Provide the (x, y) coordinate of the cell's center where the given text is located.  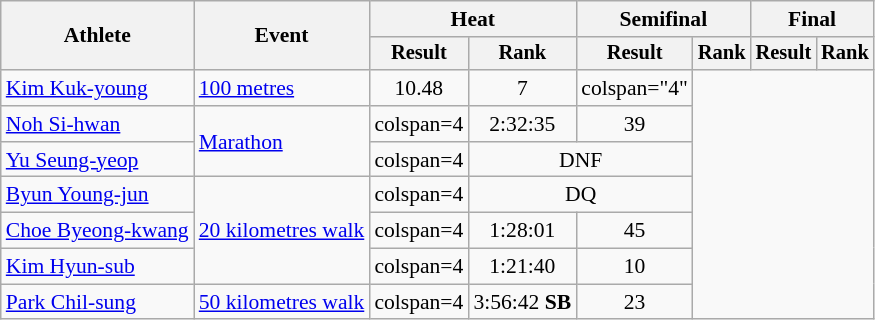
Noh Si-hwan (98, 124)
Choe Byeong-kwang (98, 231)
Kim Hyun-sub (98, 267)
Event (282, 36)
3:56:42 SB (522, 302)
39 (634, 124)
Semifinal (663, 19)
45 (634, 231)
Marathon (282, 142)
20 kilometres walk (282, 230)
Kim Kuk-young (98, 88)
colspan="4" (634, 88)
7 (522, 88)
DNF (580, 160)
10.48 (418, 88)
Yu Seung-yeop (98, 160)
1:21:40 (522, 267)
Athlete (98, 36)
100 metres (282, 88)
50 kilometres walk (282, 302)
23 (634, 302)
10 (634, 267)
Heat (472, 19)
2:32:35 (522, 124)
DQ (580, 195)
1:28:01 (522, 231)
Final (812, 19)
Byun Young-jun (98, 195)
Park Chil-sung (98, 302)
